Provide the (X, Y) coordinate of the cell's center where the given text is located.  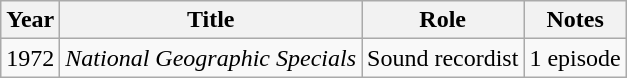
1 episode (575, 58)
1972 (30, 58)
Year (30, 20)
Sound recordist (443, 58)
Role (443, 20)
National Geographic Specials (211, 58)
Title (211, 20)
Notes (575, 20)
